Detect which cell encompasses the target text, then output its [x, y] center coordinate. 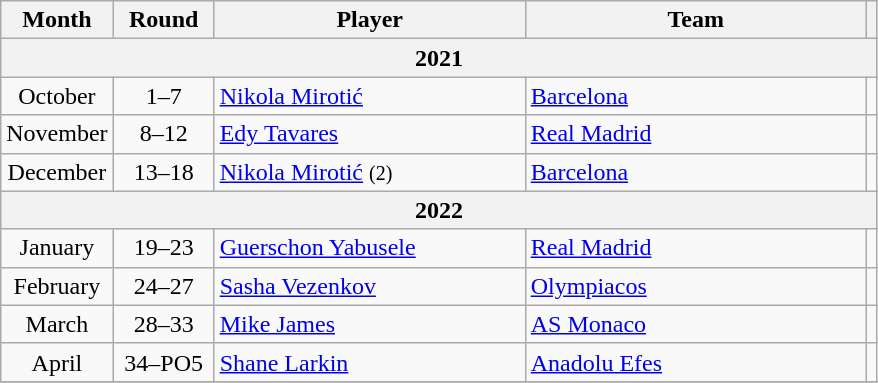
Nikola Mirotić (2) [370, 172]
March [57, 324]
Mike James [370, 324]
Guerschon Yabusele [370, 248]
Month [57, 20]
Round [164, 20]
2021 [440, 58]
2022 [440, 210]
19–23 [164, 248]
October [57, 96]
Olympiacos [696, 286]
34–PO5 [164, 362]
AS Monaco [696, 324]
Edy Tavares [370, 134]
April [57, 362]
13–18 [164, 172]
January [57, 248]
24–27 [164, 286]
28–33 [164, 324]
Player [370, 20]
Anadolu Efes [696, 362]
December [57, 172]
1–7 [164, 96]
February [57, 286]
Nikola Mirotić [370, 96]
Team [696, 20]
November [57, 134]
Sasha Vezenkov [370, 286]
Shane Larkin [370, 362]
8–12 [164, 134]
